Determine the [X, Y] coordinate at the center of the cell enclosing the given text.  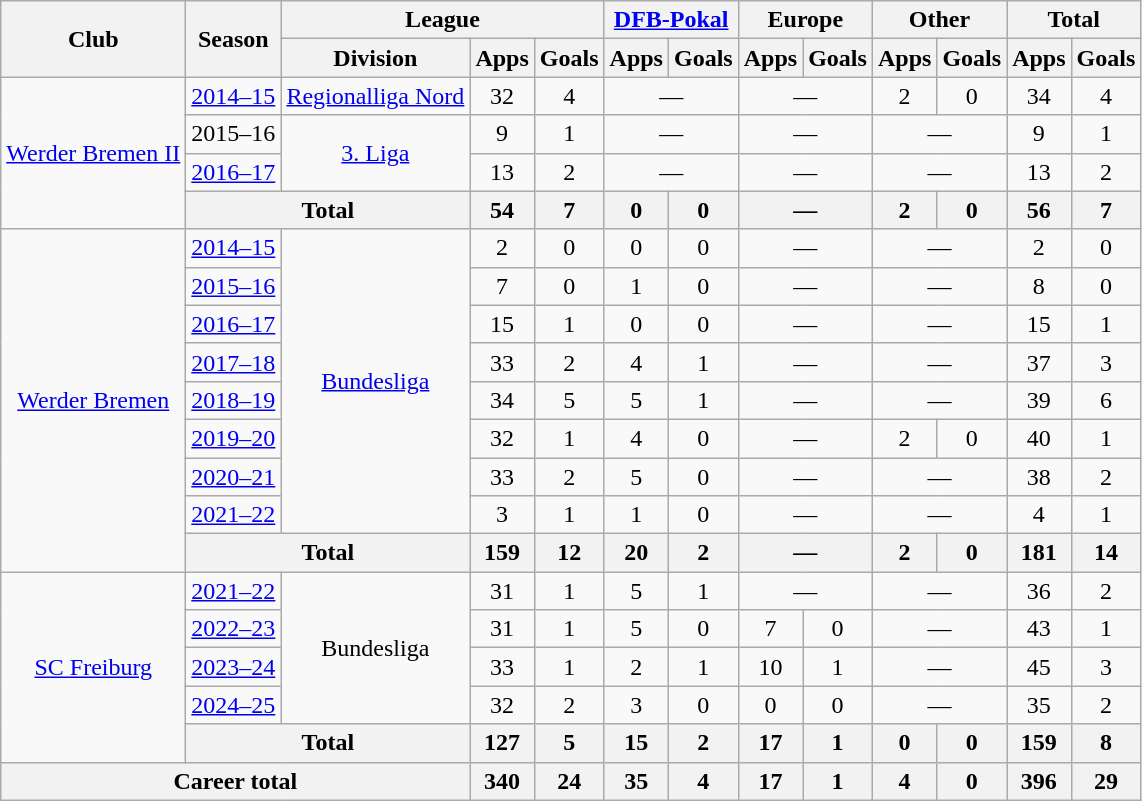
36 [1039, 591]
38 [1039, 477]
Europe [805, 20]
10 [770, 667]
14 [1106, 553]
24 [569, 781]
45 [1039, 667]
Regionalliga Nord [376, 96]
6 [1106, 400]
Career total [236, 781]
3. Liga [376, 153]
Werder Bremen [94, 400]
20 [636, 553]
396 [1039, 781]
56 [1039, 210]
2023–24 [234, 667]
181 [1039, 553]
2019–20 [234, 438]
127 [502, 743]
2022–23 [234, 629]
2020–21 [234, 477]
39 [1039, 400]
Werder Bremen II [94, 153]
29 [1106, 781]
League [442, 20]
Season [234, 39]
54 [502, 210]
2017–18 [234, 362]
SC Freiburg [94, 667]
40 [1039, 438]
2024–25 [234, 705]
Division [376, 58]
43 [1039, 629]
340 [502, 781]
Club [94, 39]
2018–19 [234, 400]
37 [1039, 362]
DFB-Pokal [671, 20]
Other [939, 20]
12 [569, 553]
